Search for the cell housing the specified text and yield its [X, Y] center coordinate. 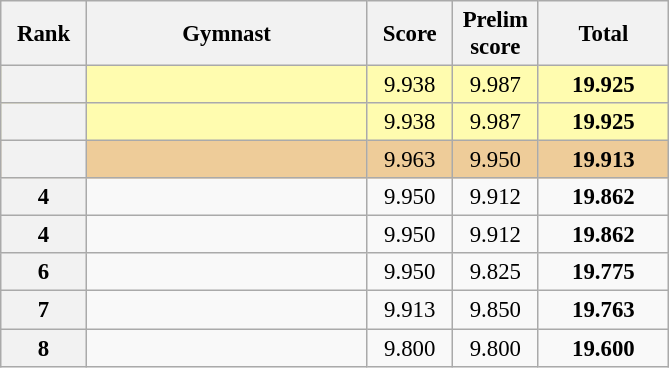
Prelim score [496, 34]
9.825 [496, 273]
19.913 [604, 160]
Rank [44, 34]
9.963 [410, 160]
9.850 [496, 310]
Total [604, 34]
6 [44, 273]
Gymnast [226, 34]
19.600 [604, 348]
Score [410, 34]
19.775 [604, 273]
7 [44, 310]
19.763 [604, 310]
8 [44, 348]
9.913 [410, 310]
